For the text-containing cell, return its midpoint in (X, Y) coordinate format. 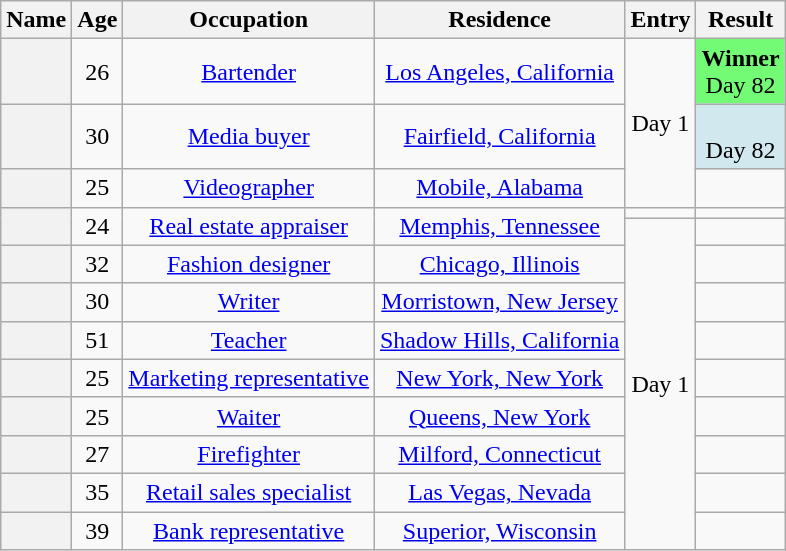
Occupation (249, 20)
32 (98, 264)
Mobile, Alabama (499, 188)
Age (98, 20)
24 (98, 226)
Fashion designer (249, 264)
Teacher (249, 340)
Morristown, New Jersey (499, 302)
Bartender (249, 72)
Superior, Wisconsin (499, 531)
Residence (499, 20)
Retail sales specialist (249, 492)
Los Angeles, California (499, 72)
Media buyer (249, 136)
Fairfield, California (499, 136)
51 (98, 340)
Writer (249, 302)
Marketing representative (249, 378)
Day 82 (740, 136)
Real estate appraiser (249, 226)
Las Vegas, Nevada (499, 492)
Videographer (249, 188)
Entry (660, 20)
Shadow Hills, California (499, 340)
WinnerDay 82 (740, 72)
Result (740, 20)
Chicago, Illinois (499, 264)
35 (98, 492)
Name (36, 20)
New York, New York (499, 378)
Memphis, Tennessee (499, 226)
Milford, Connecticut (499, 454)
27 (98, 454)
Queens, New York (499, 416)
Firefighter (249, 454)
Bank representative (249, 531)
Waiter (249, 416)
39 (98, 531)
26 (98, 72)
